Find where the given text appears and provide that cell's center as (X, Y) coordinate. 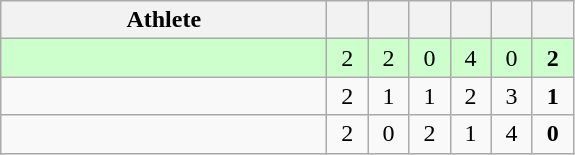
Athlete (164, 20)
3 (512, 96)
